Search for the cell housing the specified text and yield its (x, y) center coordinate. 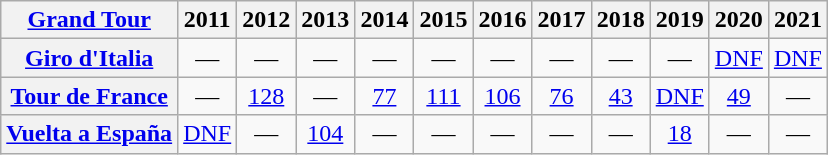
2012 (266, 20)
2021 (798, 20)
77 (384, 96)
106 (502, 96)
128 (266, 96)
2016 (502, 20)
2017 (562, 20)
18 (680, 134)
2014 (384, 20)
104 (326, 134)
49 (738, 96)
2013 (326, 20)
Giro d'Italia (90, 58)
111 (444, 96)
2020 (738, 20)
2019 (680, 20)
76 (562, 96)
2018 (620, 20)
2015 (444, 20)
2011 (208, 20)
43 (620, 96)
Tour de France (90, 96)
Grand Tour (90, 20)
Vuelta a España (90, 134)
